Provide the [X, Y] coordinate of the cell's center where the given text is located.  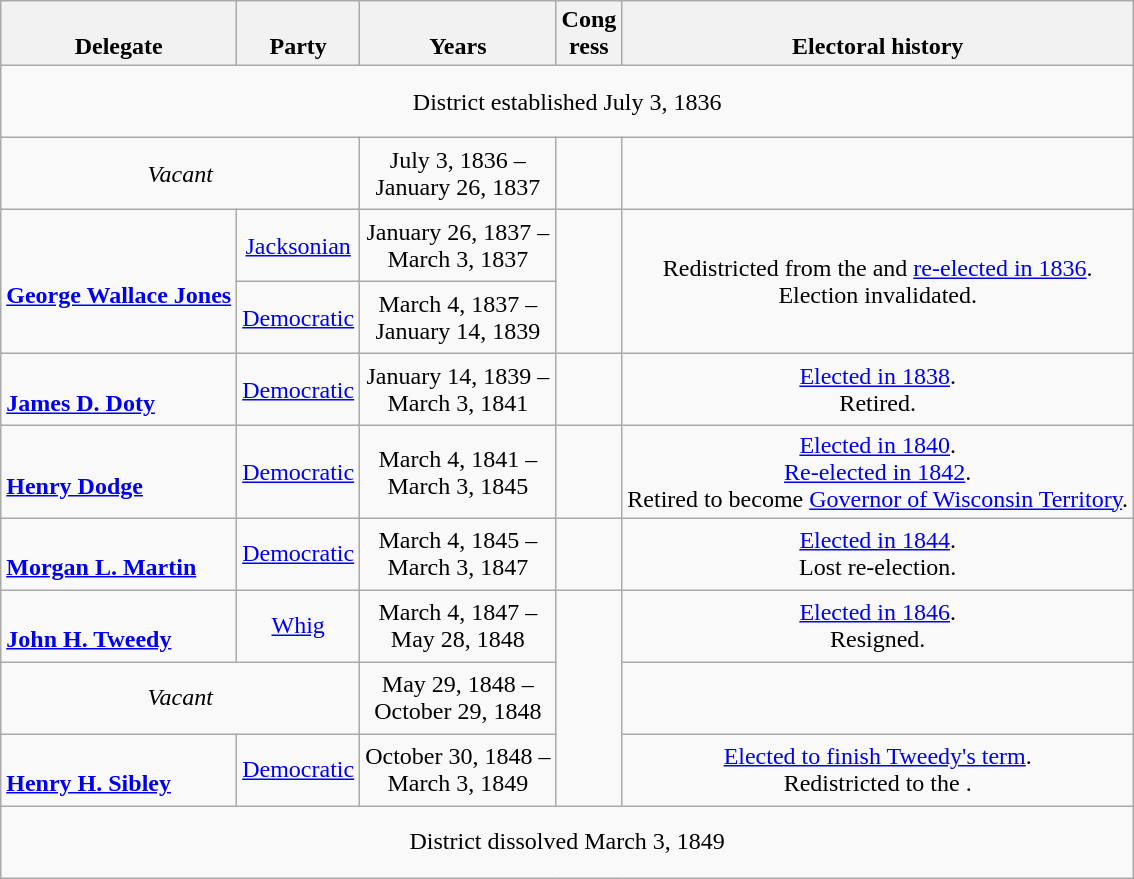
Redistricted from the and re-elected in 1836.Election invalidated. [878, 282]
John H. Tweedy [119, 626]
Congress [589, 34]
District dissolved March 3, 1849 [568, 842]
Party [298, 34]
Electoral history [878, 34]
Elected in 1846.Resigned. [878, 626]
Years [458, 34]
District established July 3, 1836 [568, 102]
Elected in 1840.Re-elected in 1842.Retired to become Governor of Wisconsin Territory. [878, 472]
Elected to finish Tweedy's term.Redistricted to the . [878, 770]
Morgan L. Martin [119, 554]
James D. Doty [119, 390]
Jacksonian [298, 246]
Whig [298, 626]
Henry Dodge [119, 472]
March 4, 1847 –May 28, 1848 [458, 626]
January 14, 1839 –March 3, 1841 [458, 390]
March 4, 1841 –March 3, 1845 [458, 472]
George Wallace Jones [119, 282]
October 30, 1848 –March 3, 1849 [458, 770]
January 26, 1837 –March 3, 1837 [458, 246]
July 3, 1836 –January 26, 1837 [458, 174]
March 4, 1845 –March 3, 1847 [458, 554]
Elected in 1844.Lost re-election. [878, 554]
Elected in 1838.Retired. [878, 390]
Delegate [119, 34]
Henry H. Sibley [119, 770]
May 29, 1848 –October 29, 1848 [458, 698]
March 4, 1837 –January 14, 1839 [458, 318]
